Find where the given text appears and provide that cell's center as (X, Y) coordinate. 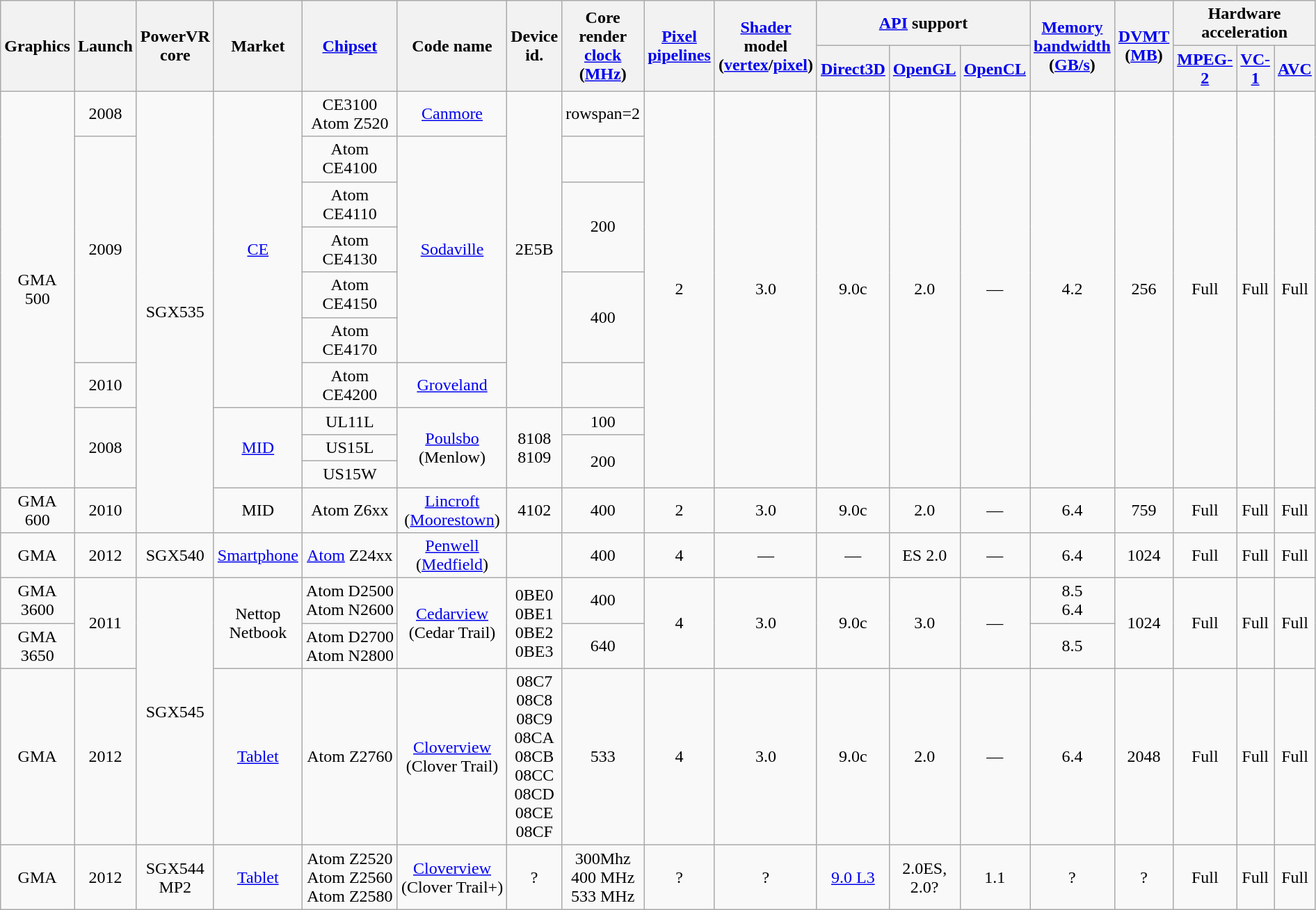
2E5B (534, 249)
NettopNetbook (257, 623)
Atom CE4200 (349, 385)
4.2 (1073, 289)
US15W (349, 474)
Cloverview (Clover Trail) (452, 757)
OpenGL (924, 68)
Atom D2500Atom N2600 (349, 601)
Penwell (Medfield) (452, 555)
Device id. (534, 46)
8.5 (1073, 646)
1.1 (995, 877)
Cloverview (Clover Trail+) (452, 877)
Atom Z24xx (349, 555)
4102 (534, 509)
Atom CE4100 (349, 159)
GMA 600 (38, 509)
Chipset (349, 46)
Atom CE4170 (349, 340)
Cedarview (Cedar Trail) (452, 623)
Memory bandwidth (GB/s) (1073, 46)
Direct3D (853, 68)
Atom Z2520Atom Z2560Atom Z2580 (349, 877)
Market (257, 46)
Sodaville (452, 249)
Core renderclock (MHz) (603, 46)
2048 (1144, 757)
UL11L (349, 421)
SGX535 (175, 312)
Atom D2700Atom N2800 (349, 646)
08C708C808C908CA08CB08CC08CD08CE08CF (534, 757)
533 (603, 757)
Atom CE4110 (349, 205)
CE3100Atom Z520 (349, 114)
300Mhz400 MHz533 MHz (603, 877)
OpenCL (995, 68)
API support (923, 24)
SGX540 (175, 555)
Atom CE4130 (349, 249)
VC-1 (1255, 68)
9.0 L3 (853, 877)
Groveland (452, 385)
Atom Z2760 (349, 757)
ES 2.0 (924, 555)
SGX545 (175, 712)
DVMT (MB) (1144, 46)
AVC (1295, 68)
rowspan=2 (603, 114)
Canmore (452, 114)
PowerVR core (175, 46)
0BE00BE10BE20BE3 (534, 623)
Smartphone (257, 555)
Launch (105, 46)
Atom CE4150 (349, 295)
SGX544 MP2 (175, 877)
Poulsbo (Menlow) (452, 447)
2011 (105, 623)
Graphics (38, 46)
Shader model(vertex/pixel) (765, 46)
640 (603, 646)
Lincroft (Moorestown) (452, 509)
GMA 3600 (38, 601)
MPEG-2 (1205, 68)
Code name (452, 46)
US15L (349, 447)
759 (1144, 509)
Hardware acceleration (1245, 24)
2009 (105, 249)
100 (603, 421)
Atom Z6xx (349, 509)
8.56.4 (1073, 601)
Pixel pipelines (680, 46)
81088109 (534, 447)
GMA 500 (38, 289)
CE (257, 249)
2.0ES, 2.0? (924, 877)
GMA 3650 (38, 646)
256 (1144, 289)
